Find where the given text appears and provide that cell's center as (x, y) coordinate. 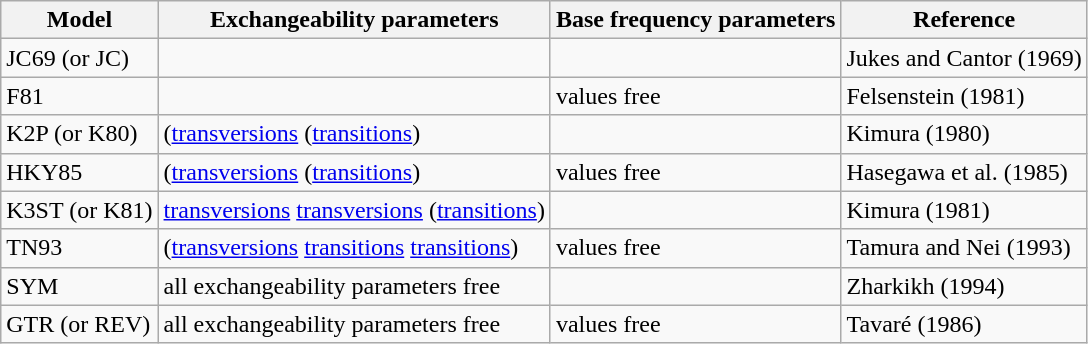
GTR (or REV) (80, 324)
JC69 (or JC) (80, 58)
Tavaré (1986) (964, 324)
Jukes and Cantor (1969) (964, 58)
K2P (or K80) (80, 134)
Felsenstein (1981) (964, 96)
Kimura (1981) (964, 210)
transversions transversions (transitions) (354, 210)
HKY85 (80, 172)
Hasegawa et al. (1985) (964, 172)
(transversions transitions transitions) (354, 248)
TN93 (80, 248)
Base frequency parameters (696, 20)
SYM (80, 286)
Tamura and Nei (1993) (964, 248)
Model (80, 20)
Zharkikh (1994) (964, 286)
Kimura (1980) (964, 134)
Exchangeability parameters (354, 20)
Reference (964, 20)
F81 (80, 96)
K3ST (or K81) (80, 210)
